Provide the [X, Y] coordinate of the cell's center where the given text is located.  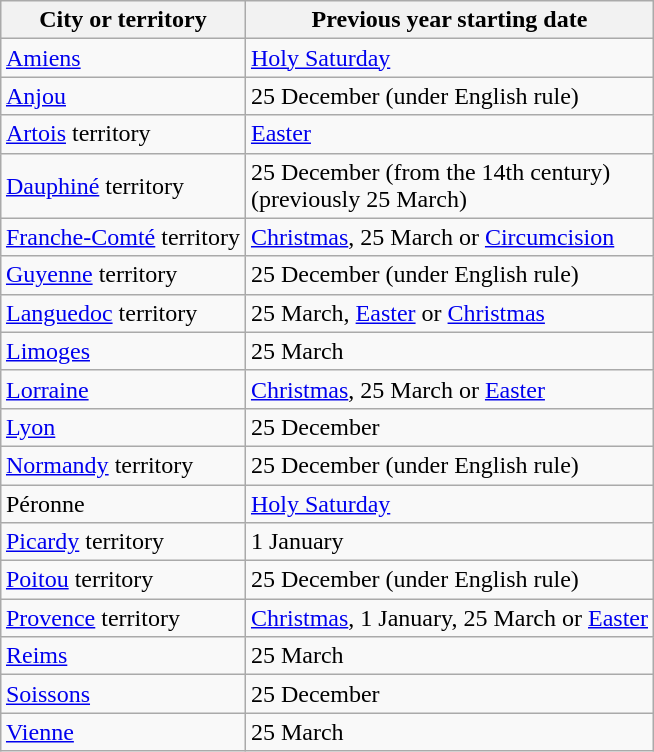
Guyenne territory [122, 275]
Christmas, 25 March or Circumcision [449, 237]
25 December (from the 14th century)(previously 25 March) [449, 186]
1 January [449, 542]
Easter [449, 134]
Vienne [122, 732]
Artois territory [122, 134]
Anjou [122, 96]
Christmas, 25 March or Easter [449, 389]
Soissons [122, 694]
Christmas, 1 January, 25 March or Easter [449, 618]
Provence territory [122, 618]
Picardy territory [122, 542]
Poitou territory [122, 580]
City or territory [122, 20]
Dauphiné territory [122, 186]
25 March, Easter or Christmas [449, 313]
Lorraine [122, 389]
Lyon [122, 427]
Languedoc territory [122, 313]
Reims [122, 656]
Previous year starting date [449, 20]
Péronne [122, 503]
Limoges [122, 351]
Franche-Comté territory [122, 237]
Amiens [122, 58]
Normandy territory [122, 465]
